Capture the cell that displays the provided text and extract its [x, y] central coordinate. 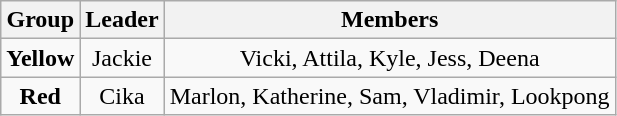
Yellow [40, 58]
Members [390, 20]
Marlon, Katherine, Sam, Vladimir, Lookpong [390, 96]
Cika [122, 96]
Jackie [122, 58]
Vicki, Attila, Kyle, Jess, Deena [390, 58]
Red [40, 96]
Group [40, 20]
Leader [122, 20]
